Output the [X, Y] coordinate of the center of the cell containing the given text.  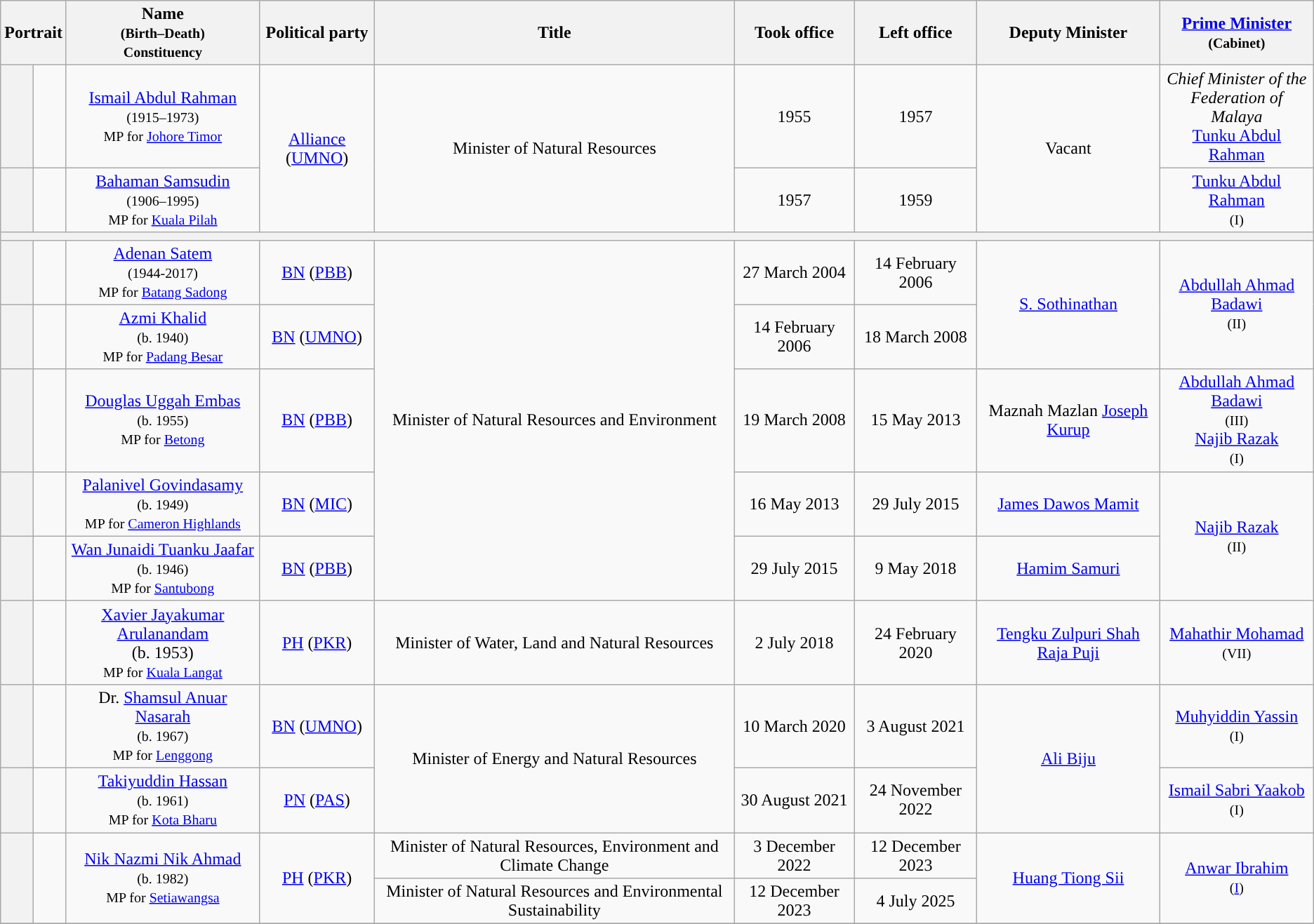
Nik Nazmi Nik Ahmad(b. 1982)MP for Setiawangsa [163, 878]
10 March 2020 [795, 725]
2 July 2018 [795, 643]
9 May 2018 [915, 568]
Minister of Energy and Natural Resources [555, 758]
Hamim Samuri [1068, 568]
Azmi Khalid(b. 1940)MP for Padang Besar [163, 337]
Huang Tiong Sii [1068, 878]
16 May 2013 [795, 504]
Title [555, 33]
Minister of Natural Resources and Environmental Sustainability [555, 901]
Political party [317, 33]
24 February 2020 [915, 643]
Vacant [1068, 149]
BN (MIC) [317, 504]
Left office [915, 33]
30 August 2021 [795, 800]
1959 [915, 200]
Name(Birth–Death)Constituency [163, 33]
3 December 2022 [795, 855]
19 March 2008 [795, 420]
18 March 2008 [915, 337]
Tunku Abdul Rahman(I) [1237, 200]
Portrait [34, 33]
Abdullah Ahmad Badawi(II) [1237, 304]
Minister of Water, Land and Natural Resources [555, 643]
15 May 2013 [915, 420]
Najib Razak(II) [1237, 536]
Wan Junaidi Tuanku Jaafar(b. 1946)MP for Santubong [163, 568]
Deputy Minister [1068, 33]
PN (PAS) [317, 800]
Maznah Mazlan Joseph Kurup [1068, 420]
Ali Biju [1068, 758]
Muhyiddin Yassin(I) [1237, 725]
Ismail Abdul Rahman(1915–1973)MP for Johore Timor [163, 116]
Took office [795, 33]
Xavier Jayakumar Arulanandam(b. 1953) MP for Kuala Langat [163, 643]
Abdullah Ahmad Badawi(III)Najib Razak(I) [1237, 420]
Palanivel Govindasamy(b. 1949)MP for Cameron Highlands [163, 504]
James Dawos Mamit [1068, 504]
Mahathir Mohamad(VII) [1237, 643]
4 July 2025 [915, 901]
Adenan Satem(1944-2017)MP for Batang Sadong [163, 272]
1955 [795, 116]
Dr. Shamsul Anuar Nasarah(b. 1967)MP for Lenggong [163, 725]
Douglas Uggah Embas(b. 1955)MP for Betong [163, 420]
Tengku Zulpuri Shah Raja Puji [1068, 643]
27 March 2004 [795, 272]
Prime Minister(Cabinet) [1237, 33]
3 August 2021 [915, 725]
Minister of Natural Resources and Environment [555, 420]
Minister of Natural Resources, Environment and Climate Change [555, 855]
S. Sothinathan [1068, 304]
Minister of Natural Resources [555, 149]
Chief Minister of the Federation of MalayaTunku Abdul Rahman [1237, 116]
Takiyuddin Hassan (b. 1961)MP for Kota Bharu [163, 800]
24 November 2022 [915, 800]
Anwar Ibrahim(I) [1237, 878]
Ismail Sabri Yaakob (I) [1237, 800]
Bahaman Samsudin(1906–1995)MP for Kuala Pilah [163, 200]
Alliance (UMNO) [317, 149]
